Determine the [x, y] coordinate at the center of the cell enclosing the given text.  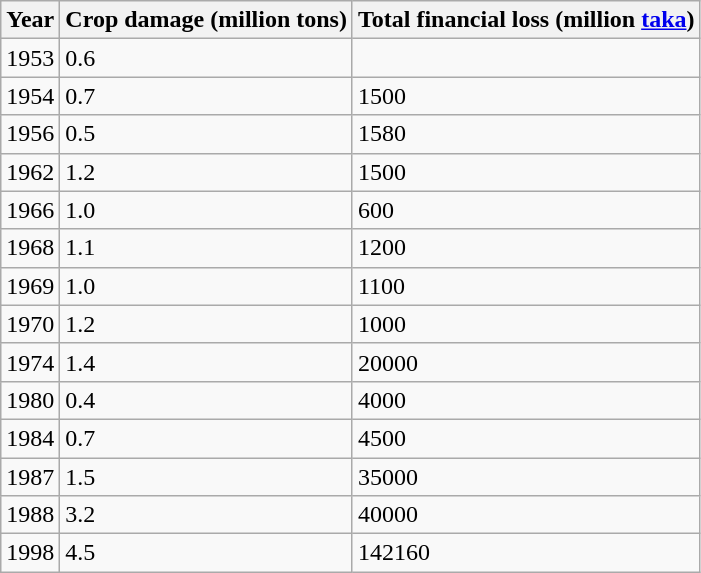
1970 [30, 324]
1953 [30, 58]
1974 [30, 362]
Total financial loss (million taka) [526, 20]
4000 [526, 400]
Year [30, 20]
600 [526, 210]
35000 [526, 477]
1.1 [206, 248]
1580 [526, 134]
4.5 [206, 553]
0.5 [206, 134]
Crop damage (million tons) [206, 20]
1987 [30, 477]
1200 [526, 248]
1969 [30, 286]
1.5 [206, 477]
1000 [526, 324]
40000 [526, 515]
1984 [30, 438]
20000 [526, 362]
1966 [30, 210]
0.6 [206, 58]
1954 [30, 96]
1962 [30, 172]
1956 [30, 134]
1100 [526, 286]
1.4 [206, 362]
4500 [526, 438]
1998 [30, 553]
0.4 [206, 400]
1968 [30, 248]
3.2 [206, 515]
1980 [30, 400]
142160 [526, 553]
1988 [30, 515]
